For the text-containing cell, return its midpoint in [X, Y] coordinate format. 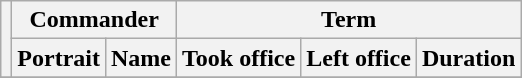
Commander [94, 20]
Portrait [59, 58]
Term [349, 20]
Left office [359, 58]
Duration [468, 58]
Took office [239, 58]
Name [140, 58]
